Capture the cell that displays the provided text and extract its (X, Y) central coordinate. 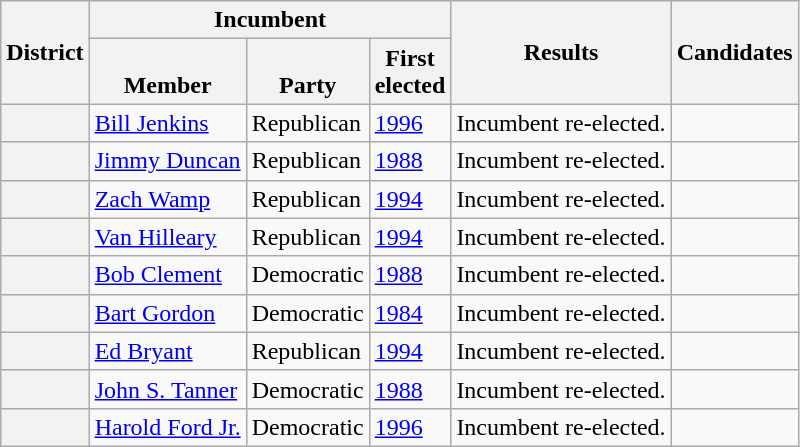
Bart Gordon (168, 313)
Firstelected (410, 72)
District (45, 52)
Member (168, 72)
Bill Jenkins (168, 123)
Bob Clement (168, 275)
John S. Tanner (168, 389)
1984 (410, 313)
Harold Ford Jr. (168, 427)
Ed Bryant (168, 351)
Zach Wamp (168, 199)
Jimmy Duncan (168, 161)
Van Hilleary (168, 237)
Incumbent (270, 20)
Party (308, 72)
Candidates (734, 52)
Results (561, 52)
